Return (x, y) of the center of cell containing provided text 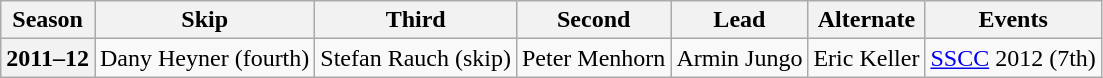
SSCC 2012 (7th) (1013, 58)
Eric Keller (866, 58)
Season (48, 20)
Dany Heyner (fourth) (204, 58)
Lead (740, 20)
Peter Menhorn (593, 58)
Third (416, 20)
Events (1013, 20)
Second (593, 20)
Stefan Rauch (skip) (416, 58)
2011–12 (48, 58)
Skip (204, 20)
Armin Jungo (740, 58)
Alternate (866, 20)
